Extract the [X, Y] coordinate from the center of the cell holding the provided text.  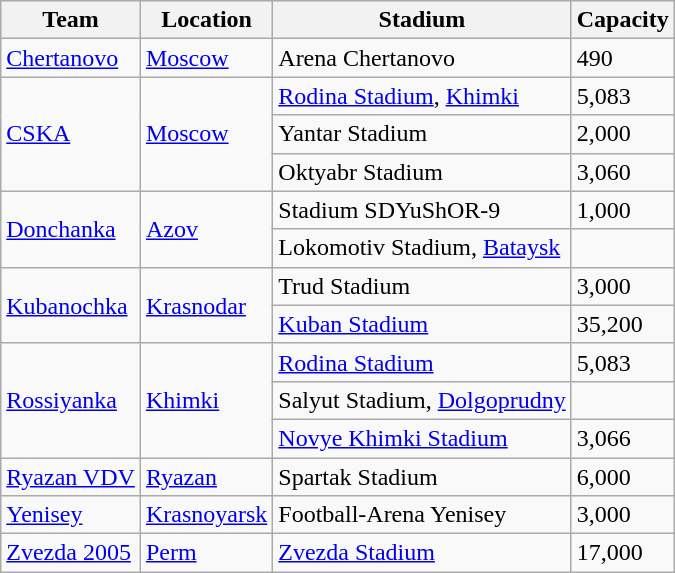
6,000 [622, 477]
Yenisey [71, 515]
Rodina Stadium [422, 362]
Novye Khimki Stadium [422, 438]
490 [622, 58]
CSKA [71, 134]
Arena Chertanovo [422, 58]
Khimki [206, 400]
Chertanovo [71, 58]
Salyut Stadium, Dolgoprudny [422, 400]
Football-Arena Yenisey [422, 515]
Lokomotiv Stadium, Bataysk [422, 248]
Oktyabr Stadium [422, 172]
Capacity [622, 20]
Perm [206, 553]
Spartak Stadium [422, 477]
Location [206, 20]
Ryazan [206, 477]
Stadium SDYuShOR-9 [422, 210]
Zvezda 2005 [71, 553]
Zvezda Stadium [422, 553]
Team [71, 20]
Rodina Stadium, Khimki [422, 96]
Azov [206, 229]
Krasnodar [206, 305]
Trud Stadium [422, 286]
17,000 [622, 553]
Kuban Stadium [422, 324]
35,200 [622, 324]
Krasnoyarsk [206, 515]
Donchanka [71, 229]
Yantar Stadium [422, 134]
Kubanochka [71, 305]
Rossiyanka [71, 400]
3,060 [622, 172]
3,066 [622, 438]
1,000 [622, 210]
2,000 [622, 134]
Ryazan VDV [71, 477]
Stadium [422, 20]
